Identify which cell holds the provided text, then report its (X, Y) central coordinate. 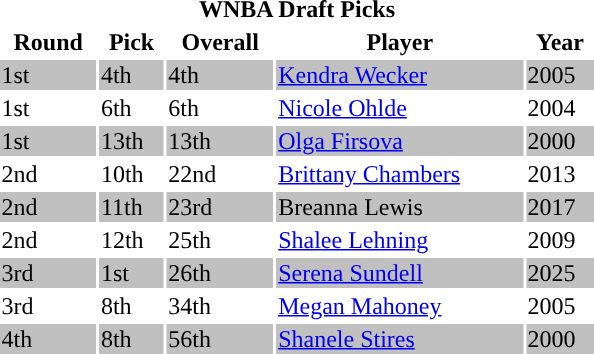
12th (131, 240)
34th (220, 306)
Brittany Chambers (400, 174)
25th (220, 240)
10th (131, 174)
Player (400, 42)
Breanna Lewis (400, 207)
2009 (560, 240)
2004 (560, 108)
Overall (220, 42)
Kendra Wecker (400, 75)
23rd (220, 207)
2025 (560, 273)
Olga Firsova (400, 141)
2017 (560, 207)
Year (560, 42)
Megan Mahoney (400, 306)
Pick (131, 42)
Shanele Stires (400, 339)
Round (48, 42)
11th (131, 207)
56th (220, 339)
26th (220, 273)
Shalee Lehning (400, 240)
22nd (220, 174)
Nicole Ohlde (400, 108)
Serena Sundell (400, 273)
2013 (560, 174)
